For the text-containing cell, return its midpoint in (X, Y) coordinate format. 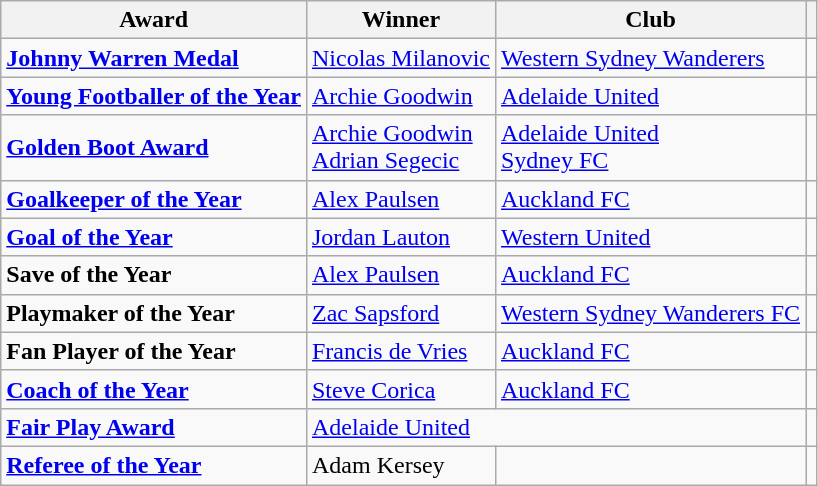
Fan Player of the Year (154, 351)
Francis de Vries (400, 351)
Jordan Lauton (400, 237)
Save of the Year (154, 275)
Fair Play Award (154, 427)
Adelaide United Sydney FC (650, 148)
Western Sydney Wanderers FC (650, 313)
Archie Goodwin Adrian Segecic (400, 148)
Referee of the Year (154, 465)
Johnny Warren Medal (154, 58)
Western Sydney Wanderers (650, 58)
Club (650, 20)
Goalkeeper of the Year (154, 199)
Adam Kersey (400, 465)
Coach of the Year (154, 389)
Archie Goodwin (400, 96)
Steve Corica (400, 389)
Western United (650, 237)
Playmaker of the Year (154, 313)
Zac Sapsford (400, 313)
Award (154, 20)
Young Footballer of the Year (154, 96)
Winner (400, 20)
Nicolas Milanovic (400, 58)
Golden Boot Award (154, 148)
Goal of the Year (154, 237)
